Determine the [x, y] coordinate at the center of the cell enclosing the given text.  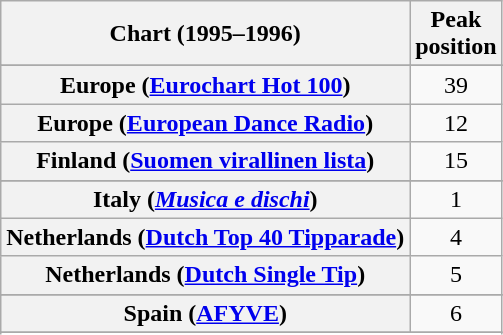
15 [456, 161]
Chart (1995–1996) [206, 34]
Italy (Musica e dischi) [206, 199]
4 [456, 237]
Finland (Suomen virallinen lista) [206, 161]
Netherlands (Dutch Single Tip) [206, 275]
6 [456, 313]
5 [456, 275]
1 [456, 199]
12 [456, 123]
Spain (AFYVE) [206, 313]
Europe (European Dance Radio) [206, 123]
Netherlands (Dutch Top 40 Tipparade) [206, 237]
Peakposition [456, 34]
39 [456, 85]
Europe (Eurochart Hot 100) [206, 85]
